For the text-containing cell, return its midpoint in (x, y) coordinate format. 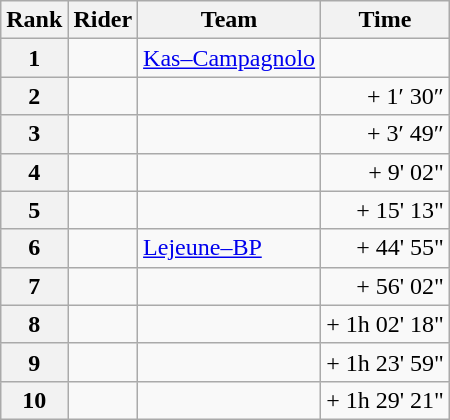
+ 1h 29' 21" (386, 400)
Team (230, 20)
6 (34, 248)
Lejeune–BP (230, 248)
+ 15' 13" (386, 210)
+ 1h 02' 18" (386, 324)
+ 1h 23' 59" (386, 362)
10 (34, 400)
Rank (34, 20)
1 (34, 58)
4 (34, 172)
8 (34, 324)
+ 1′ 30″ (386, 96)
+ 56' 02" (386, 286)
Rider (103, 20)
+ 3′ 49″ (386, 134)
2 (34, 96)
3 (34, 134)
Kas–Campagnolo (230, 58)
Time (386, 20)
5 (34, 210)
+ 44' 55" (386, 248)
9 (34, 362)
7 (34, 286)
+ 9' 02" (386, 172)
